Search for the cell housing the specified text and yield its (x, y) center coordinate. 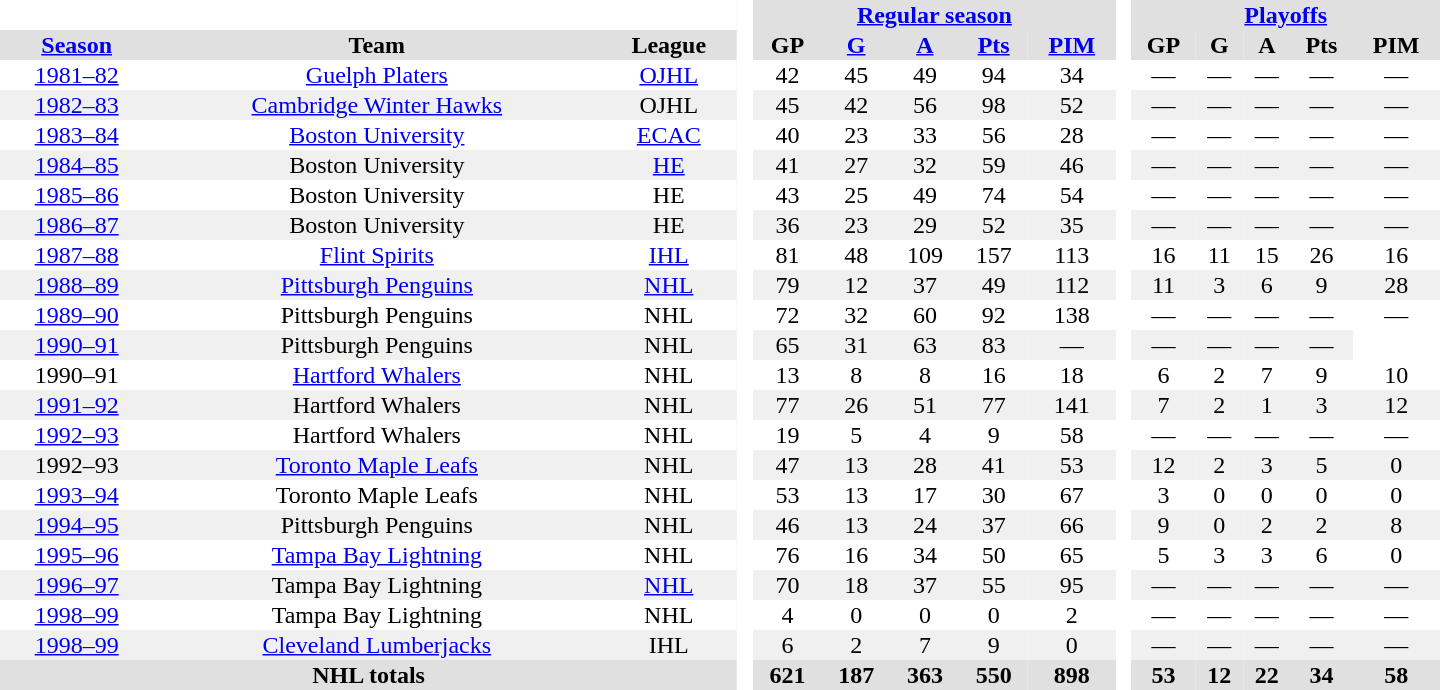
898 (1072, 675)
35 (1072, 225)
1981–82 (76, 75)
NHL totals (368, 675)
40 (788, 135)
621 (788, 675)
187 (856, 675)
63 (926, 345)
60 (926, 315)
Playoffs (1286, 15)
15 (1267, 255)
1982–83 (76, 105)
72 (788, 315)
1988–89 (76, 285)
Guelph Platers (376, 75)
1985–86 (76, 195)
51 (926, 405)
48 (856, 255)
Regular season (934, 15)
157 (994, 255)
67 (1072, 495)
17 (926, 495)
74 (994, 195)
109 (926, 255)
81 (788, 255)
112 (1072, 285)
33 (926, 135)
10 (1396, 375)
30 (994, 495)
1995–96 (76, 555)
138 (1072, 315)
66 (1072, 525)
Cleveland Lumberjacks (376, 645)
54 (1072, 195)
79 (788, 285)
76 (788, 555)
25 (856, 195)
31 (856, 345)
League (668, 45)
24 (926, 525)
ECAC (668, 135)
59 (994, 165)
1991–92 (76, 405)
50 (994, 555)
1987–88 (76, 255)
92 (994, 315)
83 (994, 345)
98 (994, 105)
113 (1072, 255)
55 (994, 585)
19 (788, 435)
70 (788, 585)
1 (1267, 405)
1996–97 (76, 585)
1993–94 (76, 495)
1986–87 (76, 225)
Cambridge Winter Hawks (376, 105)
Flint Spirits (376, 255)
550 (994, 675)
27 (856, 165)
22 (1267, 675)
95 (1072, 585)
94 (994, 75)
363 (926, 675)
Season (76, 45)
36 (788, 225)
Team (376, 45)
1994–95 (76, 525)
1989–90 (76, 315)
47 (788, 465)
1983–84 (76, 135)
43 (788, 195)
141 (1072, 405)
1984–85 (76, 165)
29 (926, 225)
